Extract the [X, Y] coordinate from the center of the cell holding the provided text.  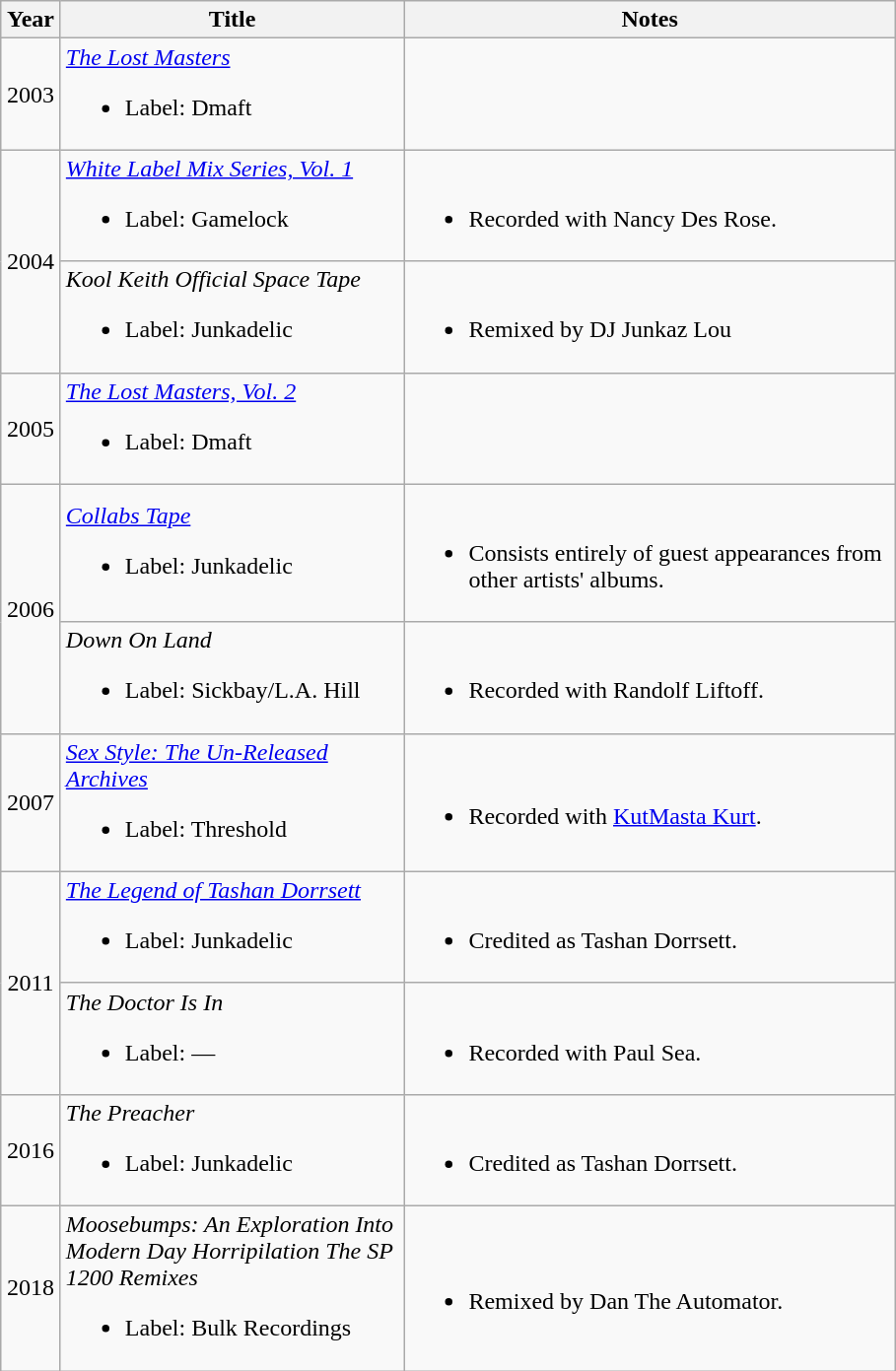
Remixed by Dan The Automator. [651, 1287]
Collabs TapeLabel: Junkadelic [233, 553]
Moosebumps: An Exploration Into Modern Day Horripilation The SP 1200 RemixesLabel: Bulk Recordings [233, 1287]
Recorded with KutMasta Kurt. [651, 802]
2006 [32, 609]
Sex Style: The Un-Released ArchivesLabel: Threshold [233, 802]
The Doctor Is InLabel: — [233, 1039]
Kool Keith Official Space TapeLabel: Junkadelic [233, 317]
Down On LandLabel: Sickbay/L.A. Hill [233, 678]
Year [32, 20]
2018 [32, 1287]
2003 [32, 95]
Consists entirely of guest appearances from other artists' albums. [651, 553]
The Legend of Tashan DorrsettLabel: Junkadelic [233, 926]
Title [233, 20]
White Label Mix Series, Vol. 1Label: Gamelock [233, 205]
Recorded with Nancy Des Rose. [651, 205]
Remixed by DJ Junkaz Lou [651, 317]
2005 [32, 428]
The PreacherLabel: Junkadelic [233, 1149]
Recorded with Paul Sea. [651, 1039]
2007 [32, 802]
The Lost MastersLabel: Dmaft [233, 95]
The Lost Masters, Vol. 2Label: Dmaft [233, 428]
2011 [32, 983]
Recorded with Randolf Liftoff. [651, 678]
2004 [32, 261]
2016 [32, 1149]
Notes [651, 20]
